Find where the given text appears and provide that cell's center as [X, Y] coordinate. 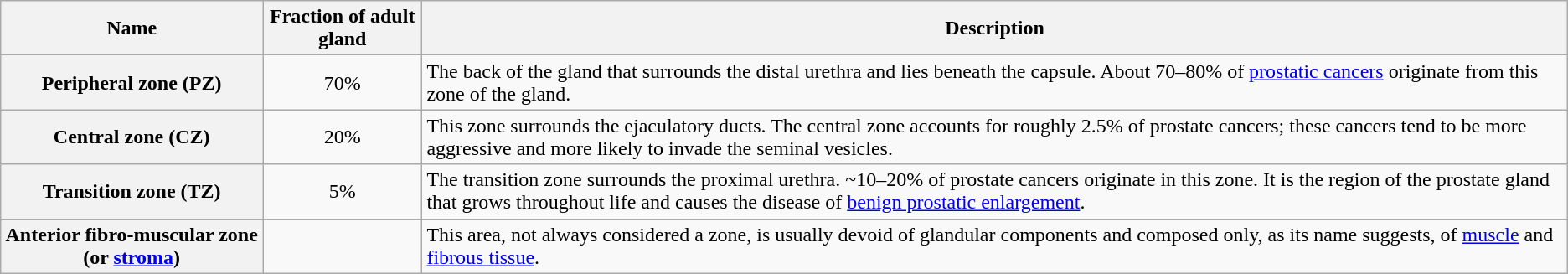
Fraction of adult gland [343, 28]
Peripheral zone (PZ) [132, 82]
70% [343, 82]
Central zone (CZ) [132, 137]
Name [132, 28]
5% [343, 191]
Description [995, 28]
Anterior fibro-muscular zone (or stroma) [132, 246]
Transition zone (TZ) [132, 191]
20% [343, 137]
